Identify which cell holds the provided text, then report its [X, Y] central coordinate. 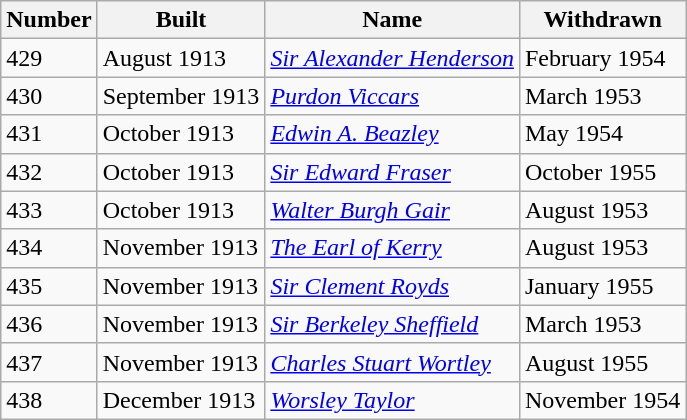
Sir Edward Fraser [392, 172]
Charles Stuart Wortley [392, 362]
435 [49, 286]
436 [49, 324]
432 [49, 172]
February 1954 [602, 58]
October 1955 [602, 172]
Purdon Viccars [392, 96]
438 [49, 400]
433 [49, 210]
429 [49, 58]
Built [181, 20]
Worsley Taylor [392, 400]
437 [49, 362]
December 1913 [181, 400]
Name [392, 20]
Sir Alexander Henderson [392, 58]
Number [49, 20]
May 1954 [602, 134]
434 [49, 248]
Withdrawn [602, 20]
August 1955 [602, 362]
Walter Burgh Gair [392, 210]
Edwin A. Beazley [392, 134]
August 1913 [181, 58]
431 [49, 134]
November 1954 [602, 400]
Sir Clement Royds [392, 286]
September 1913 [181, 96]
Sir Berkeley Sheffield [392, 324]
430 [49, 96]
January 1955 [602, 286]
The Earl of Kerry [392, 248]
